Pinpoint the cell where the given text exists, returning its (X, Y) midpoint coordinate. 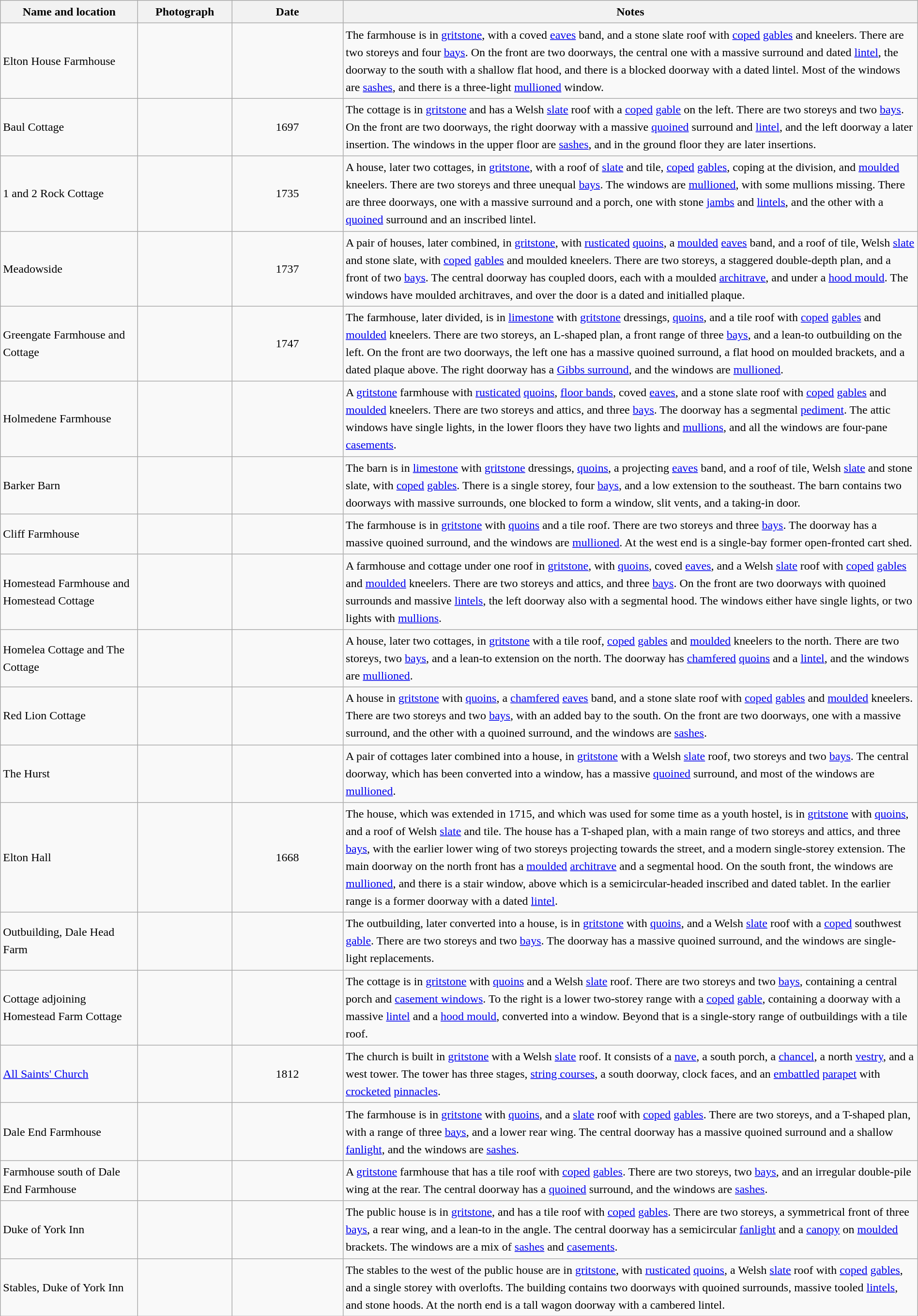
Notes (630, 12)
Baul Cottage (69, 127)
Elton Hall (69, 857)
Date (288, 12)
Name and location (69, 12)
Homestead Farmhouse and Homestead Cottage (69, 592)
1747 (288, 344)
Cliff Farmhouse (69, 534)
Red Lion Cottage (69, 716)
Dale End Farmhouse (69, 1131)
Greengate Farmhouse and Cottage (69, 344)
All Saints' Church (69, 1074)
1812 (288, 1074)
1737 (288, 268)
Homelea Cottage and The Cottage (69, 658)
The Hurst (69, 774)
Meadowside (69, 268)
Photograph (185, 12)
1668 (288, 857)
Holmedene Farmhouse (69, 418)
Duke of York Inn (69, 1229)
Outbuilding, Dale Head Farm (69, 942)
1735 (288, 194)
Cottage adjoining Homestead Farm Cottage (69, 1007)
Stables, Duke of York Inn (69, 1287)
Barker Barn (69, 485)
Farmhouse south of Dale End Farmhouse (69, 1181)
1697 (288, 127)
1 and 2 Rock Cottage (69, 194)
Elton House Farmhouse (69, 61)
